Identify which cell holds the provided text, then report its (x, y) central coordinate. 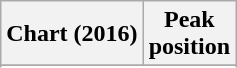
Chart (2016) (72, 34)
Peakposition (189, 34)
